Capture the cell that displays the provided text and extract its (X, Y) central coordinate. 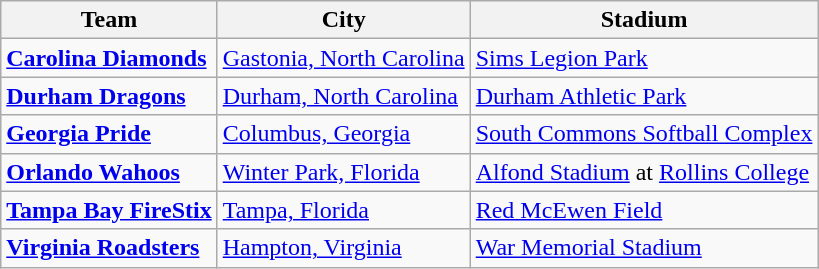
Red McEwen Field (644, 210)
City (344, 20)
Gastonia, North Carolina (344, 58)
Durham, North Carolina (344, 96)
War Memorial Stadium (644, 248)
Stadium (644, 20)
Columbus, Georgia (344, 134)
Sims Legion Park (644, 58)
Durham Dragons (109, 96)
Alfond Stadium at Rollins College (644, 172)
Winter Park, Florida (344, 172)
Team (109, 20)
Durham Athletic Park (644, 96)
Georgia Pride (109, 134)
Virginia Roadsters (109, 248)
Carolina Diamonds (109, 58)
Orlando Wahoos (109, 172)
Hampton, Virginia (344, 248)
Tampa Bay FireStix (109, 210)
South Commons Softball Complex (644, 134)
Tampa, Florida (344, 210)
